Determine the [x, y] coordinate at the center of the cell enclosing the given text.  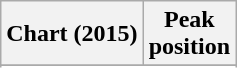
Chart (2015) [72, 34]
Peakposition [189, 34]
